Search for the cell housing the specified text and yield its [x, y] center coordinate. 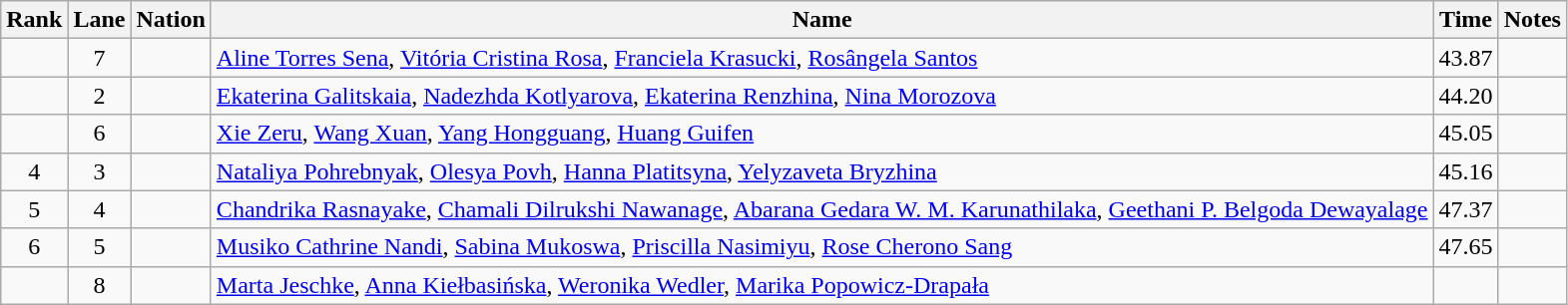
Marta Jeschke, Anna Kiełbasińska, Weronika Wedler, Marika Popowicz-Drapała [822, 285]
Notes [1532, 20]
Ekaterina Galitskaia, Nadezhda Kotlyarova, Ekaterina Renzhina, Nina Morozova [822, 96]
Time [1465, 20]
Nataliya Pohrebnyak, Olesya Povh, Hanna Platitsyna, Yelyzaveta Bryzhina [822, 171]
47.65 [1465, 247]
43.87 [1465, 58]
2 [100, 96]
Nation [171, 20]
Xie Zeru, Wang Xuan, Yang Hongguang, Huang Guifen [822, 134]
44.20 [1465, 96]
Aline Torres Sena, Vitória Cristina Rosa, Franciela Krasucki, Rosângela Santos [822, 58]
3 [100, 171]
45.16 [1465, 171]
Rank [34, 20]
Chandrika Rasnayake, Chamali Dilrukshi Nawanage, Abarana Gedara W. M. Karunathilaka, Geethani P. Belgoda Dewayalage [822, 209]
8 [100, 285]
7 [100, 58]
Name [822, 20]
47.37 [1465, 209]
Musiko Cathrine Nandi, Sabina Mukoswa, Priscilla Nasimiyu, Rose Cherono Sang [822, 247]
Lane [100, 20]
45.05 [1465, 134]
